Locate the cell with the specified text and output its [x, y] center coordinate. 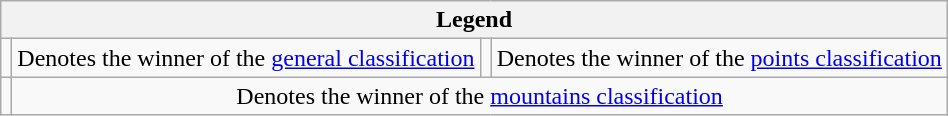
Denotes the winner of the mountains classification [480, 96]
Legend [474, 20]
Denotes the winner of the points classification [719, 58]
Denotes the winner of the general classification [246, 58]
